Find where the given text appears and provide that cell's center as [X, Y] coordinate. 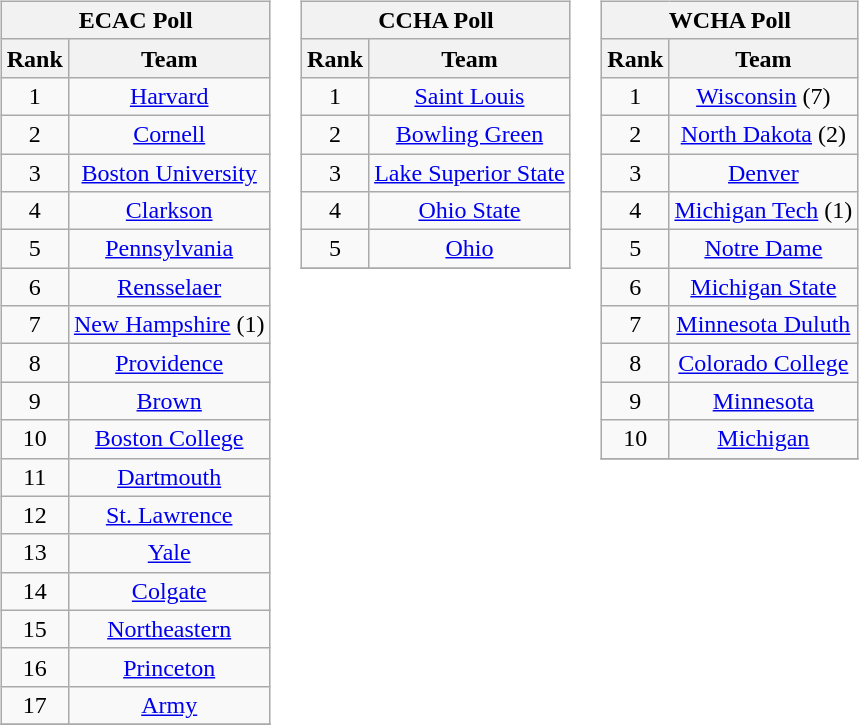
16 [34, 667]
14 [34, 591]
ECAC Poll [136, 20]
Yale [169, 553]
13 [34, 553]
Boston College [169, 439]
Minnesota Duluth [764, 325]
Saint Louis [470, 96]
Minnesota [764, 401]
Providence [169, 363]
Cornell [169, 134]
Rensselaer [169, 287]
St. Lawrence [169, 515]
Michigan [764, 439]
Pennsylvania [169, 249]
Bowling Green [470, 134]
Northeastern [169, 629]
17 [34, 705]
Lake Superior State [470, 173]
Dartmouth [169, 477]
12 [34, 515]
Ohio State [470, 211]
Princeton [169, 667]
Michigan State [764, 287]
New Hampshire (1) [169, 325]
CCHA Poll [436, 20]
11 [34, 477]
Boston University [169, 173]
Michigan Tech (1) [764, 211]
Denver [764, 173]
Clarkson [169, 211]
Harvard [169, 96]
Brown [169, 401]
Colorado College [764, 363]
Colgate [169, 591]
North Dakota (2) [764, 134]
Notre Dame [764, 249]
Army [169, 705]
15 [34, 629]
Wisconsin (7) [764, 96]
WCHA Poll [730, 20]
Ohio [470, 249]
